Scan for the cell matching the given text and deliver its (X, Y) coordinate at center. 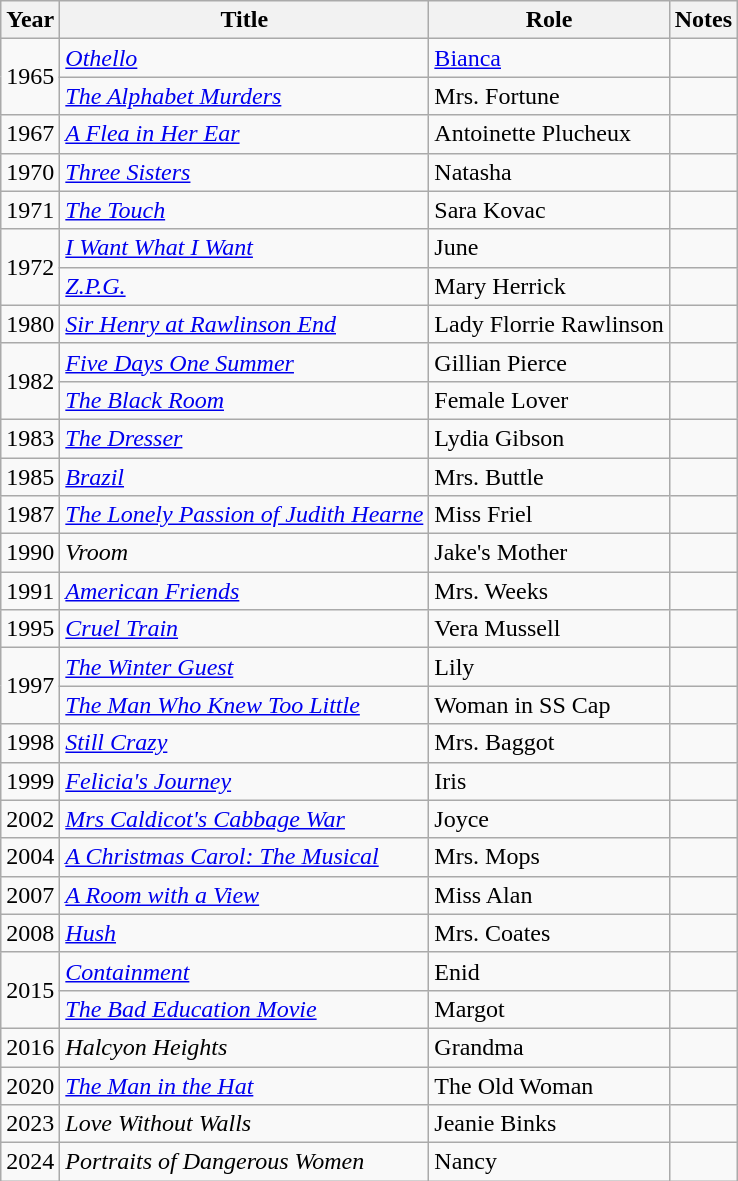
Natasha (549, 172)
Mrs. Baggot (549, 743)
1998 (30, 743)
The Winter Guest (244, 667)
A Flea in Her Ear (244, 134)
2016 (30, 1047)
Female Lover (549, 400)
American Friends (244, 591)
Iris (549, 781)
2020 (30, 1085)
Love Without Walls (244, 1124)
Miss Alan (549, 895)
2002 (30, 819)
Lily (549, 667)
Brazil (244, 477)
Bianca (549, 58)
A Christmas Carol: The Musical (244, 857)
1999 (30, 781)
Halcyon Heights (244, 1047)
Antoinette Plucheux (549, 134)
Lady Florrie Rawlinson (549, 324)
2004 (30, 857)
1983 (30, 438)
1987 (30, 515)
Z.P.G. (244, 286)
The Lonely Passion of Judith Hearne (244, 515)
Mrs. Buttle (549, 477)
Jake's Mother (549, 553)
The Black Room (244, 400)
1985 (30, 477)
1965 (30, 77)
The Man Who Knew Too Little (244, 705)
June (549, 248)
Mrs Caldicot's Cabbage War (244, 819)
1970 (30, 172)
The Man in the Hat (244, 1085)
Woman in SS Cap (549, 705)
Nancy (549, 1162)
Mrs. Weeks (549, 591)
The Old Woman (549, 1085)
Sara Kovac (549, 210)
1982 (30, 381)
Hush (244, 933)
Vroom (244, 553)
1995 (30, 629)
Gillian Pierce (549, 362)
Mary Herrick (549, 286)
The Touch (244, 210)
2023 (30, 1124)
Five Days One Summer (244, 362)
Enid (549, 971)
Joyce (549, 819)
1991 (30, 591)
1972 (30, 267)
The Alphabet Murders (244, 96)
Cruel Train (244, 629)
Miss Friel (549, 515)
Role (549, 20)
Sir Henry at Rawlinson End (244, 324)
Felicia's Journey (244, 781)
2007 (30, 895)
2024 (30, 1162)
Jeanie Binks (549, 1124)
The Bad Education Movie (244, 1009)
Vera Mussell (549, 629)
2015 (30, 990)
Portraits of Dangerous Women (244, 1162)
The Dresser (244, 438)
Three Sisters (244, 172)
Margot (549, 1009)
Title (244, 20)
Containment (244, 971)
1967 (30, 134)
Year (30, 20)
Mrs. Coates (549, 933)
A Room with a View (244, 895)
2008 (30, 933)
1971 (30, 210)
Notes (703, 20)
Mrs. Mops (549, 857)
Lydia Gibson (549, 438)
1990 (30, 553)
Grandma (549, 1047)
Mrs. Fortune (549, 96)
1997 (30, 686)
I Want What I Want (244, 248)
Still Crazy (244, 743)
1980 (30, 324)
Othello (244, 58)
